Pinpoint the cell where the given text exists, returning its (X, Y) midpoint coordinate. 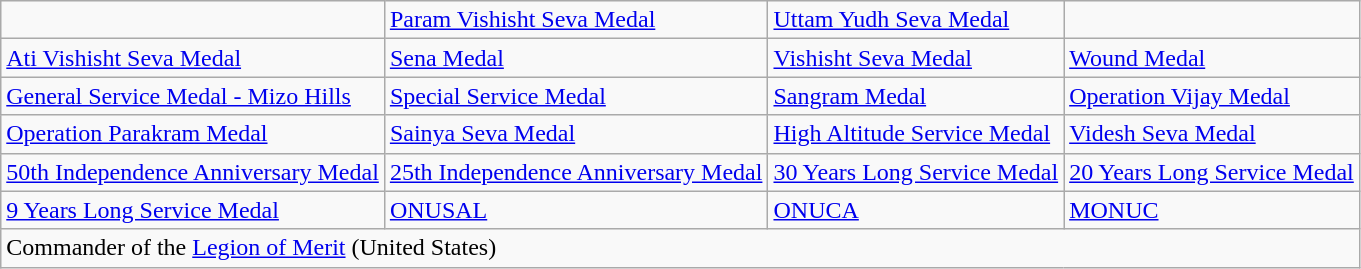
Vishisht Seva Medal (916, 58)
9 Years Long Service Medal (193, 210)
Sainya Seva Medal (576, 134)
Sena Medal (576, 58)
20 Years Long Service Medal (1212, 172)
Wound Medal (1212, 58)
50th Independence Anniversary Medal (193, 172)
Ati Vishisht Seva Medal (193, 58)
Special Service Medal (576, 96)
ONUSAL (576, 210)
Videsh Seva Medal (1212, 134)
30 Years Long Service Medal (916, 172)
Operation Parakram Medal (193, 134)
Operation Vijay Medal (1212, 96)
ONUCA (916, 210)
Sangram Medal (916, 96)
Commander of the Legion of Merit (United States) (680, 248)
Param Vishisht Seva Medal (576, 20)
High Altitude Service Medal (916, 134)
General Service Medal - Mizo Hills (193, 96)
MONUC (1212, 210)
Uttam Yudh Seva Medal (916, 20)
25th Independence Anniversary Medal (576, 172)
